Search for the cell housing the specified text and yield its [x, y] center coordinate. 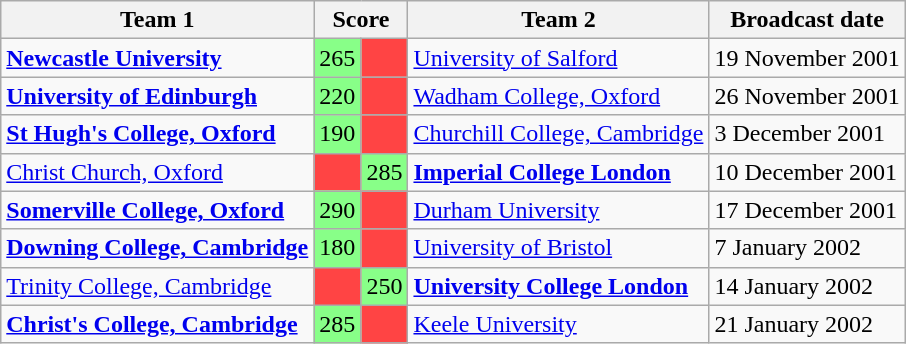
Churchill College, Cambridge [558, 134]
Christ's College, Cambridge [158, 324]
Team 1 [158, 20]
Somerville College, Oxford [158, 210]
Team 2 [558, 20]
3 December 2001 [807, 134]
Downing College, Cambridge [158, 248]
26 November 2001 [807, 96]
180 [338, 248]
7 January 2002 [807, 248]
265 [338, 58]
Wadham College, Oxford [558, 96]
Keele University [558, 324]
Durham University [558, 210]
University of Edinburgh [158, 96]
190 [338, 134]
Newcastle University [158, 58]
17 December 2001 [807, 210]
Christ Church, Oxford [158, 172]
250 [384, 286]
University of Bristol [558, 248]
Imperial College London [558, 172]
University of Salford [558, 58]
220 [338, 96]
Score [361, 20]
University College London [558, 286]
14 January 2002 [807, 286]
19 November 2001 [807, 58]
21 January 2002 [807, 324]
St Hugh's College, Oxford [158, 134]
Trinity College, Cambridge [158, 286]
10 December 2001 [807, 172]
Broadcast date [807, 20]
290 [338, 210]
